For the text-containing cell, return its midpoint in (x, y) coordinate format. 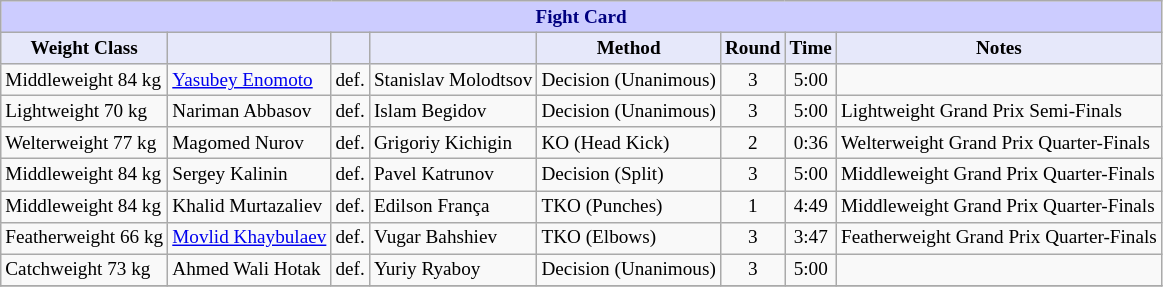
Yasubey Enomoto (250, 80)
Pavel Katrunov (453, 175)
Round (752, 48)
Stanislav Molodtsov (453, 80)
Welterweight 77 kg (84, 143)
Featherweight 66 kg (84, 238)
Decision (Split) (628, 175)
TKO (Punches) (628, 206)
Grigoriy Kichigin (453, 143)
Time (810, 48)
Featherweight Grand Prix Quarter-Finals (998, 238)
0:36 (810, 143)
Lightweight 70 kg (84, 111)
Edilson França (453, 206)
Yuriy Ryaboy (453, 270)
Welterweight Grand Prix Quarter-Finals (998, 143)
Khalid Murtazaliev (250, 206)
Magomed Nurov (250, 143)
Sergey Kalinin (250, 175)
TKO (Elbows) (628, 238)
Movlid Khaybulaev (250, 238)
Vugar Bahshiev (453, 238)
Islam Begidov (453, 111)
1 (752, 206)
Nariman Abbasov (250, 111)
Ahmed Wali Hotak (250, 270)
KO (Head Kick) (628, 143)
Catchweight 73 kg (84, 270)
Lightweight Grand Prix Semi-Finals (998, 111)
3:47 (810, 238)
Fight Card (582, 17)
Weight Class (84, 48)
2 (752, 143)
4:49 (810, 206)
Notes (998, 48)
Method (628, 48)
